Find where the given text appears and provide that cell's center as [X, Y] coordinate. 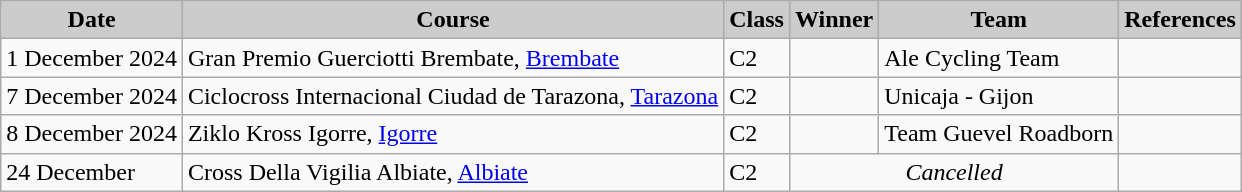
8 December 2024 [92, 134]
Course [452, 20]
1 December 2024 [92, 58]
Date [92, 20]
Ciclocross Internacional Ciudad de Tarazona, Tarazona [452, 96]
Winner [834, 20]
References [1180, 20]
Team [999, 20]
24 December [92, 172]
Team Guevel Roadborn [999, 134]
Cancelled [954, 172]
Ale Cycling Team [999, 58]
7 December 2024 [92, 96]
Cross Della Vigilia Albiate, Albiate [452, 172]
Gran Premio Guerciotti Brembate, Brembate [452, 58]
Class [757, 20]
Ziklo Kross Igorre, Igorre [452, 134]
Unicaja - Gijon [999, 96]
